Provide the [x, y] coordinate of the cell's center where the given text is located.  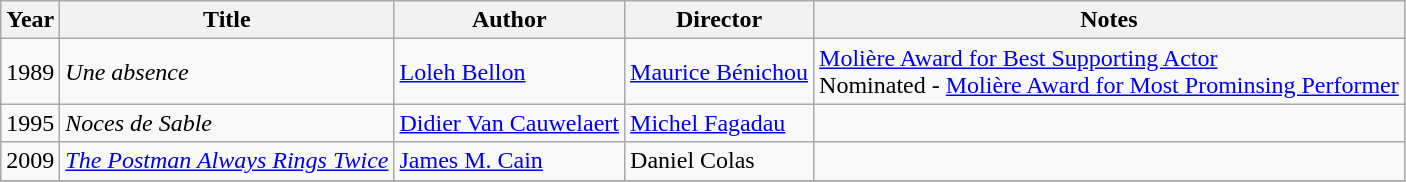
Maurice Bénichou [720, 72]
The Postman Always Rings Twice [227, 161]
Notes [1110, 20]
James M. Cain [510, 161]
2009 [30, 161]
Noces de Sable [227, 123]
Author [510, 20]
Molière Award for Best Supporting ActorNominated - Molière Award for Most Prominsing Performer [1110, 72]
1989 [30, 72]
1995 [30, 123]
Michel Fagadau [720, 123]
Didier Van Cauwelaert [510, 123]
Loleh Bellon [510, 72]
Une absence [227, 72]
Title [227, 20]
Year [30, 20]
Director [720, 20]
Daniel Colas [720, 161]
